Capture the cell that displays the provided text and extract its (x, y) central coordinate. 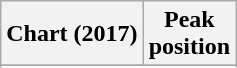
Peak position (189, 34)
Chart (2017) (72, 34)
